Identify which cell holds the provided text, then report its (X, Y) central coordinate. 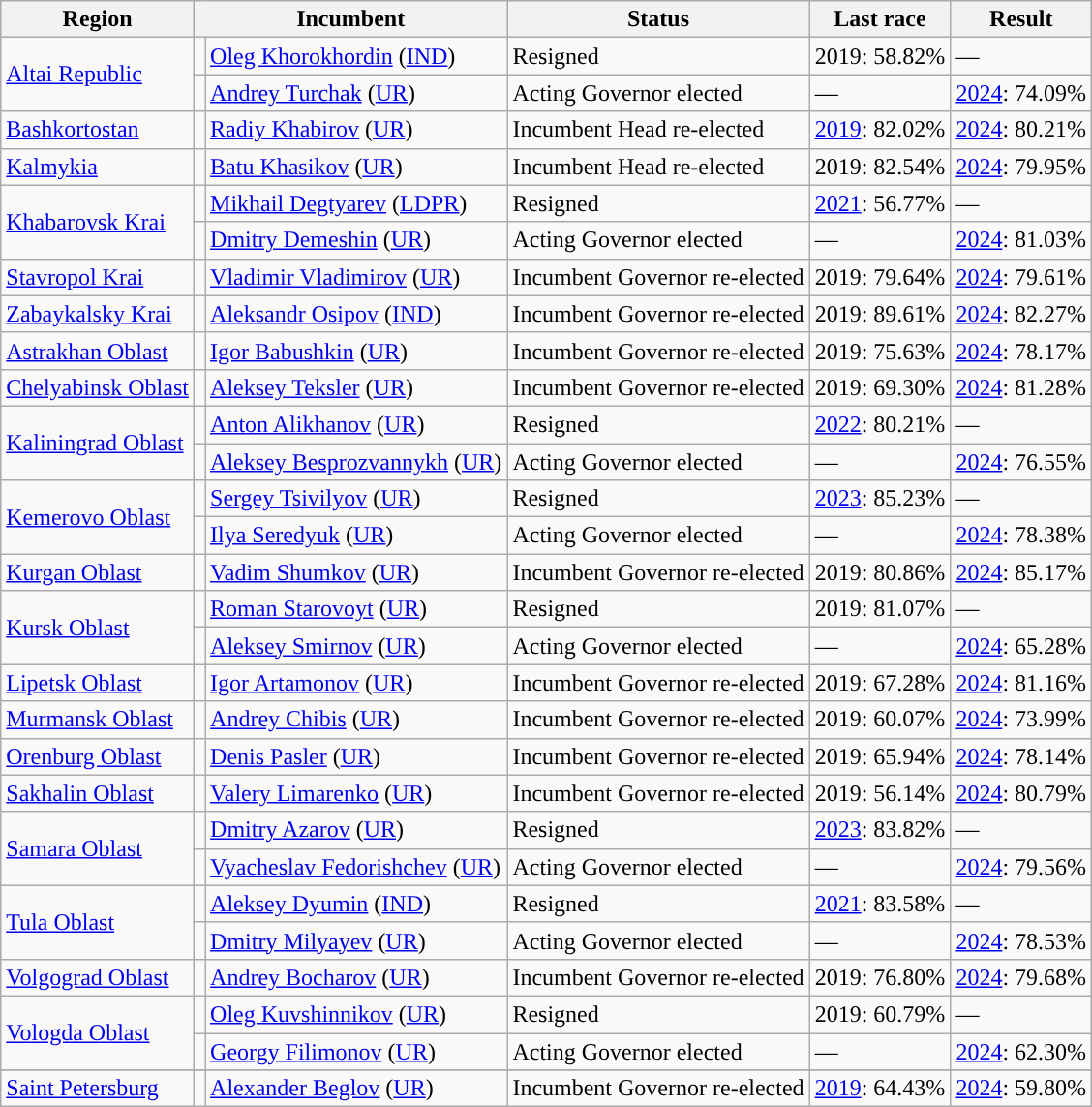
Mikhail Degtyarev (LDPR) (356, 203)
Valery Limarenko (UR) (356, 793)
2024: 74.09% (1021, 93)
Stavropol Krai (98, 277)
Result (1021, 19)
Sergey Tsivilyov (UR) (356, 499)
Igor Artamonov (UR) (356, 683)
2024: 85.17% (1021, 572)
Volgograd Oblast (98, 977)
Vyacheslav Fedorishchev (UR) (356, 867)
Kalmykia (98, 167)
Murmansk Oblast (98, 720)
Astrakhan Oblast (98, 351)
Sakhalin Oblast (98, 793)
Anton Alikhanov (UR) (356, 424)
Aleksandr Osipov (IND) (356, 314)
2024: 82.27% (1021, 314)
2024: 79.61% (1021, 277)
Dmitry Azarov (UR) (356, 830)
2024: 79.56% (1021, 867)
Aleksey Dyumin (IND) (356, 904)
Andrey Bocharov (UR) (356, 977)
Andrey Chibis (UR) (356, 720)
2019: 69.30% (880, 387)
Oleg Khorokhordin (IND) (356, 56)
Khabarovsk Krai (98, 222)
2019: 56.14% (880, 793)
Roman Starovoyt (UR) (356, 609)
2024: 78.17% (1021, 351)
2019: 79.64% (880, 277)
Kurgan Oblast (98, 572)
Igor Babushkin (UR) (356, 351)
Andrey Turchak (UR) (356, 93)
Alexander Beglov (UR) (356, 1089)
Vologda Oblast (98, 1032)
Aleksey Besprozvannykh (UR) (356, 462)
2024: 81.16% (1021, 683)
2022: 80.21% (880, 424)
2024: 62.30% (1021, 1051)
2023: 85.23% (880, 499)
Dmitry Demeshin (UR) (356, 240)
Samara Oblast (98, 848)
2021: 83.58% (880, 904)
2023: 83.82% (880, 830)
Vladimir Vladimirov (UR) (356, 277)
Denis Pasler (UR) (356, 756)
2019: 58.82% (880, 56)
2019: 75.63% (880, 351)
Aleksey Teksler (UR) (356, 387)
2019: 81.07% (880, 609)
2024: 78.53% (1021, 940)
Dmitry Milyayev (UR) (356, 940)
2019: 60.07% (880, 720)
2021: 56.77% (880, 203)
2024: 73.99% (1021, 720)
2024: 81.03% (1021, 240)
2019: 82.02% (880, 130)
Saint Petersburg (98, 1089)
2019: 80.86% (880, 572)
2024: 80.21% (1021, 130)
2019: 82.54% (880, 167)
2024: 76.55% (1021, 462)
2019: 60.79% (880, 1014)
2024: 65.28% (1021, 646)
Vadim Shumkov (UR) (356, 572)
2024: 78.14% (1021, 756)
Orenburg Oblast (98, 756)
Kemerovo Oblast (98, 517)
Chelyabinsk Oblast (98, 387)
Georgy Filimonov (UR) (356, 1051)
2024: 79.95% (1021, 167)
2019: 89.61% (880, 314)
Ilya Seredyuk (UR) (356, 536)
2024: 59.80% (1021, 1089)
Incumbent (350, 19)
Kursk Oblast (98, 628)
Altai Republic (98, 75)
Radiy Khabirov (UR) (356, 130)
Zabaykalsky Krai (98, 314)
2024: 80.79% (1021, 793)
Aleksey Smirnov (UR) (356, 646)
2024: 78.38% (1021, 536)
2024: 79.68% (1021, 977)
Batu Khasikov (UR) (356, 167)
Last race (880, 19)
2019: 76.80% (880, 977)
Bashkortostan (98, 130)
2019: 65.94% (880, 756)
2024: 81.28% (1021, 387)
Status (658, 19)
Lipetsk Oblast (98, 683)
Region (98, 19)
Oleg Kuvshinnikov (UR) (356, 1014)
Tula Oblast (98, 922)
2019: 64.43% (880, 1089)
2019: 67.28% (880, 683)
Kaliningrad Oblast (98, 443)
